Provide the (X, Y) coordinate of the cell's center where the given text is located.  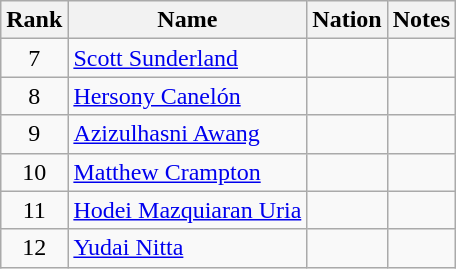
7 (34, 58)
Yudai Nitta (188, 248)
Hodei Mazquiaran Uria (188, 210)
9 (34, 134)
Nation (347, 20)
10 (34, 172)
8 (34, 96)
Scott Sunderland (188, 58)
Notes (421, 20)
Name (188, 20)
Hersony Canelón (188, 96)
Rank (34, 20)
12 (34, 248)
Matthew Crampton (188, 172)
Azizulhasni Awang (188, 134)
11 (34, 210)
